Identify which cell holds the provided text, then report its [X, Y] central coordinate. 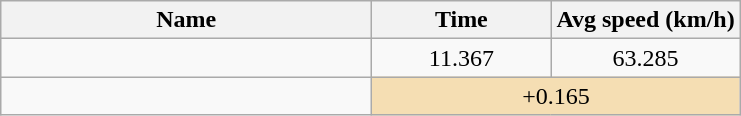
Avg speed (km/h) [646, 20]
63.285 [646, 58]
Time [462, 20]
+0.165 [556, 96]
11.367 [462, 58]
Name [186, 20]
